Output the (x, y) coordinate of the center of the cell containing the given text.  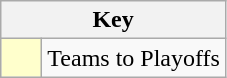
Key (114, 20)
Teams to Playoffs (134, 58)
